Return the [x, y] coordinate for the center point of the cell that contains the specified text.  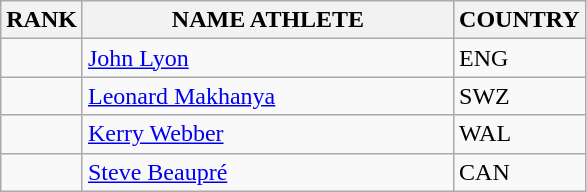
SWZ [520, 96]
ENG [520, 58]
RANK [42, 20]
CAN [520, 172]
Steve Beaupré [268, 172]
Leonard Makhanya [268, 96]
WAL [520, 134]
NAME ATHLETE [268, 20]
COUNTRY [520, 20]
John Lyon [268, 58]
Kerry Webber [268, 134]
